Locate the cell with the specified text and output its (X, Y) center coordinate. 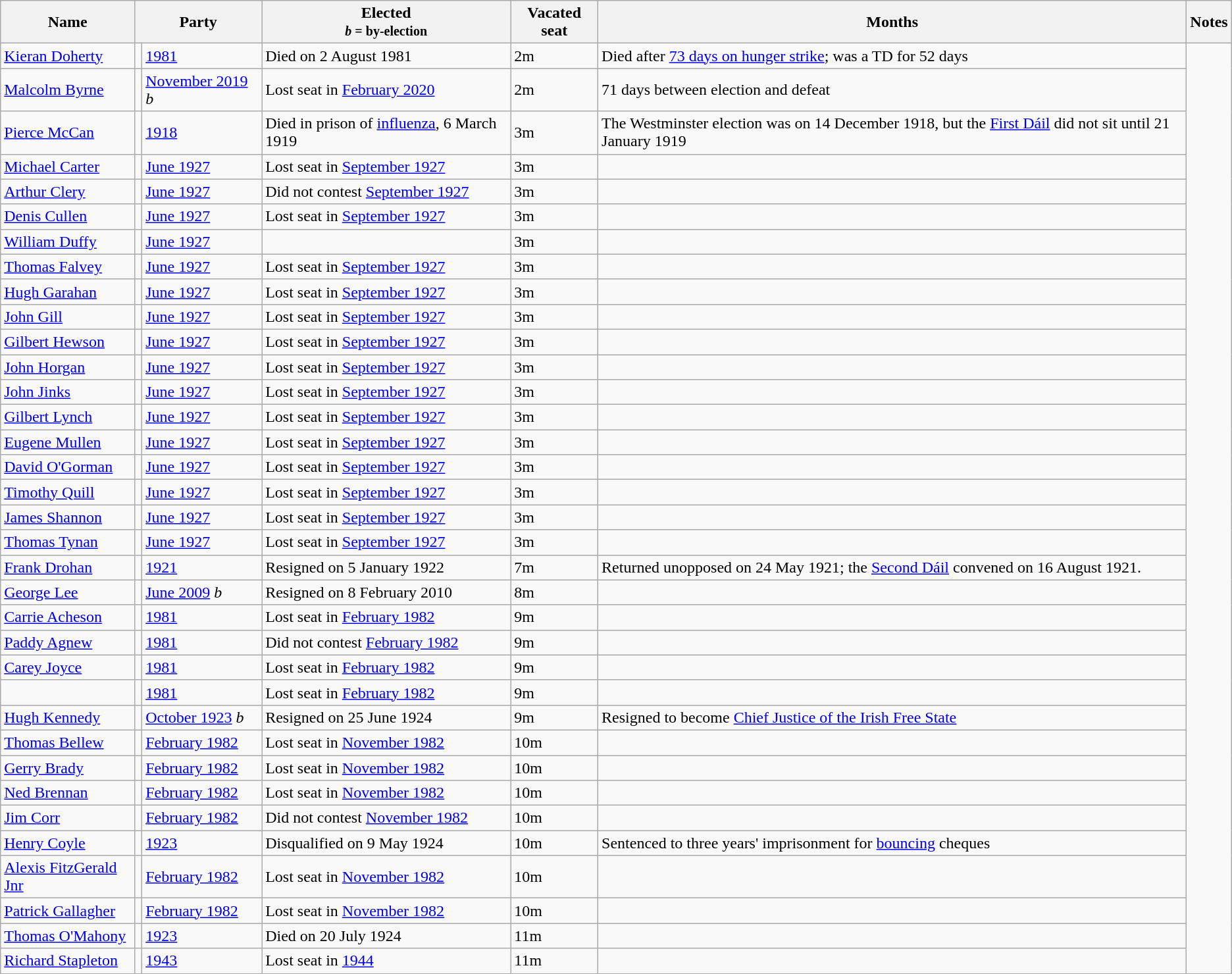
1921 (202, 567)
Thomas O'Mahony (68, 936)
Kieran Doherty (68, 56)
Timothy Quill (68, 492)
Ned Brennan (68, 793)
Thomas Falvey (68, 267)
Party (199, 22)
Jim Corr (68, 818)
Lost seat in February 2020 (386, 90)
Malcolm Byrne (68, 90)
Pierce McCan (68, 133)
November 2019 b (202, 90)
George Lee (68, 592)
Name (68, 22)
Hugh Garahan (68, 292)
Did not contest September 1927 (386, 192)
8m (554, 592)
Notes (1209, 22)
The Westminster election was on 14 December 1918, but the First Dáil did not sit until 21 January 1919 (892, 133)
1943 (202, 961)
Eugene Mullen (68, 442)
Alexis FitzGerald Jnr (68, 877)
Carey Joyce (68, 667)
Did not contest November 1982 (386, 818)
Lost seat in 1944 (386, 961)
James Shannon (68, 517)
Returned unopposed on 24 May 1921; the Second Dáil convened on 16 August 1921. (892, 567)
October 1923 b (202, 717)
Arthur Clery (68, 192)
Henry Coyle (68, 843)
Paddy Agnew (68, 642)
Michael Carter (68, 167)
Gerry Brady (68, 768)
Denis Cullen (68, 217)
Sentenced to three years' imprisonment for bouncing cheques (892, 843)
Resigned to become Chief Justice of the Irish Free State (892, 717)
Thomas Bellew (68, 742)
Electedb = by-election (386, 22)
Vacated seat (554, 22)
John Gill (68, 317)
William Duffy (68, 242)
Gilbert Hewson (68, 342)
Died in prison of influenza, 6 March 1919 (386, 133)
7m (554, 567)
Died on 2 August 1981 (386, 56)
Disqualified on 9 May 1924 (386, 843)
Resigned on 25 June 1924 (386, 717)
Resigned on 8 February 2010 (386, 592)
Patrick Gallagher (68, 911)
Did not contest February 1982 (386, 642)
June 2009 b (202, 592)
Died after 73 days on hunger strike; was a TD for 52 days (892, 56)
Gilbert Lynch (68, 417)
71 days between election and defeat (892, 90)
Died on 20 July 1924 (386, 936)
Resigned on 5 January 1922 (386, 567)
David O'Gorman (68, 467)
John Jinks (68, 392)
Months (892, 22)
1918 (202, 133)
John Horgan (68, 367)
Frank Drohan (68, 567)
Carrie Acheson (68, 617)
Hugh Kennedy (68, 717)
Richard Stapleton (68, 961)
Thomas Tynan (68, 542)
